Scan for the cell matching the given text and deliver its (x, y) coordinate at center. 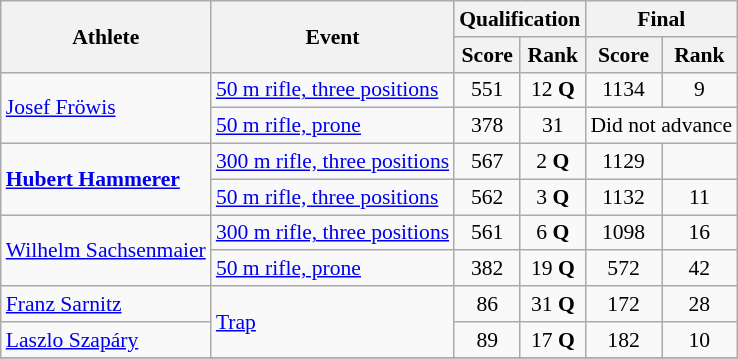
551 (487, 90)
572 (623, 269)
1134 (623, 90)
86 (487, 304)
3 Q (552, 197)
561 (487, 233)
378 (487, 126)
28 (700, 304)
2 Q (552, 162)
Wilhelm Sachsenmaier (106, 250)
562 (487, 197)
Hubert Hammerer (106, 180)
Did not advance (661, 126)
Athlete (106, 36)
6 Q (552, 233)
172 (623, 304)
42 (700, 269)
17 Q (552, 340)
19 Q (552, 269)
Laszlo Szapáry (106, 340)
31 Q (552, 304)
16 (700, 233)
1129 (623, 162)
9 (700, 90)
89 (487, 340)
Qualification (520, 19)
Final (661, 19)
10 (700, 340)
Event (332, 36)
Franz Sarnitz (106, 304)
Trap (332, 322)
12 Q (552, 90)
182 (623, 340)
567 (487, 162)
31 (552, 126)
Josef Fröwis (106, 108)
1098 (623, 233)
1132 (623, 197)
11 (700, 197)
382 (487, 269)
